Return the (X, Y) coordinate for the center point of the cell that contains the specified text.  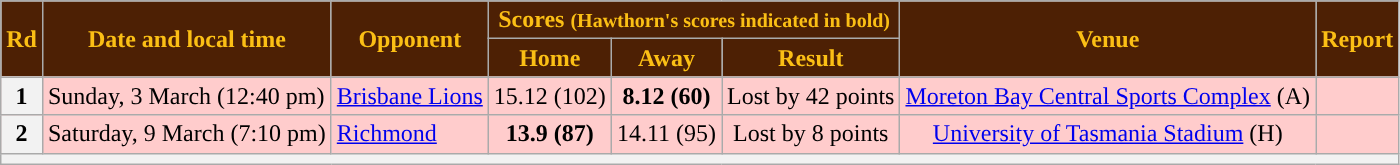
13.9 (87) (550, 134)
Venue (1108, 39)
Lost by 8 points (811, 134)
Report (1358, 39)
Moreton Bay Central Sports Complex (A) (1108, 96)
Away (666, 58)
Date and local time (186, 39)
Result (811, 58)
8.12 (60) (666, 96)
Saturday, 9 March (7:10 pm) (186, 134)
Scores (Hawthorn's scores indicated in bold) (694, 20)
Richmond (410, 134)
Lost by 42 points (811, 96)
Rd (22, 39)
Brisbane Lions (410, 96)
2 (22, 134)
Sunday, 3 March (12:40 pm) (186, 96)
Home (550, 58)
15.12 (102) (550, 96)
Opponent (410, 39)
1 (22, 96)
University of Tasmania Stadium (H) (1108, 134)
14.11 (95) (666, 134)
